From the cell containing the given text, extract its center point as (X, Y) coordinate. 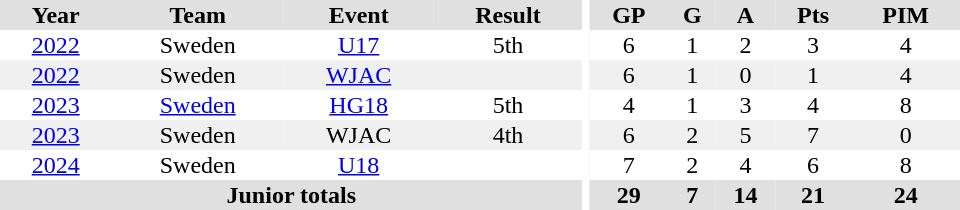
Junior totals (292, 195)
29 (628, 195)
4th (508, 135)
Team (198, 15)
U18 (358, 165)
GP (628, 15)
Result (508, 15)
G (692, 15)
A (746, 15)
Year (56, 15)
U17 (358, 45)
2024 (56, 165)
5 (746, 135)
21 (813, 195)
Event (358, 15)
Pts (813, 15)
HG18 (358, 105)
24 (906, 195)
14 (746, 195)
PIM (906, 15)
